From the cell containing the given text, extract its center point as (X, Y) coordinate. 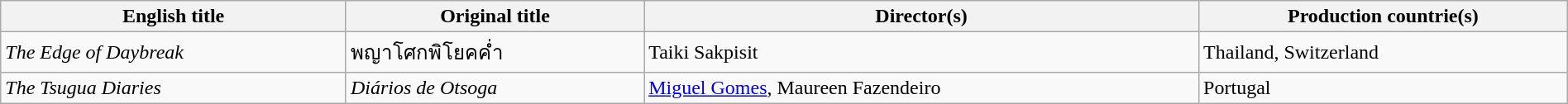
Director(s) (921, 17)
พญาโศกพิโยคค่ำ (495, 53)
English title (174, 17)
Miguel Gomes, Maureen Fazendeiro (921, 87)
Diários de Otsoga (495, 87)
The Edge of Daybreak (174, 53)
Portugal (1384, 87)
Original title (495, 17)
Thailand, Switzerland (1384, 53)
Taiki Sakpisit (921, 53)
Production countrie(s) (1384, 17)
The Tsugua Diaries (174, 87)
